Capture the cell that displays the provided text and extract its (X, Y) central coordinate. 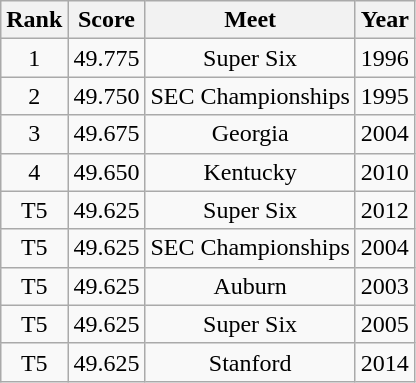
Rank (34, 20)
4 (34, 172)
2003 (384, 286)
2010 (384, 172)
1995 (384, 96)
Stanford (250, 362)
1 (34, 58)
49.775 (106, 58)
Score (106, 20)
Auburn (250, 286)
Georgia (250, 134)
Year (384, 20)
49.650 (106, 172)
2 (34, 96)
Kentucky (250, 172)
2005 (384, 324)
2014 (384, 362)
49.675 (106, 134)
3 (34, 134)
1996 (384, 58)
49.750 (106, 96)
Meet (250, 20)
2012 (384, 210)
